Return the [x, y] coordinate for the center point of the cell that contains the specified text.  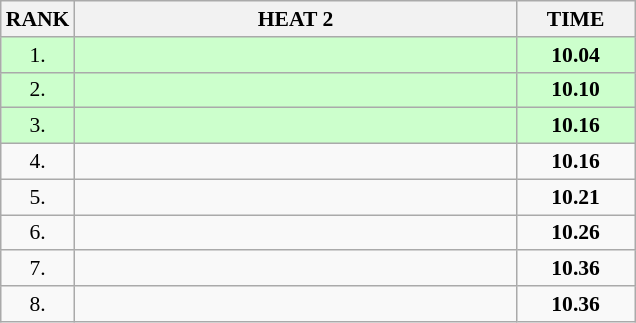
RANK [38, 19]
10.26 [576, 233]
10.04 [576, 55]
HEAT 2 [295, 19]
2. [38, 90]
TIME [576, 19]
10.21 [576, 197]
7. [38, 269]
3. [38, 126]
8. [38, 304]
1. [38, 55]
5. [38, 197]
6. [38, 233]
10.10 [576, 90]
4. [38, 162]
